For the text-containing cell, return its midpoint in (x, y) coordinate format. 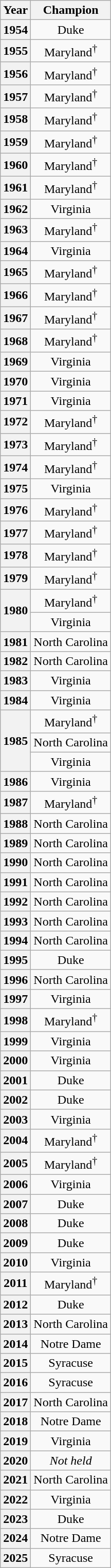
2008 (15, 1223)
1965 (15, 272)
2007 (15, 1204)
1986 (15, 781)
2002 (15, 1100)
Not held (71, 1460)
1987 (15, 803)
1962 (15, 209)
1990 (15, 863)
1961 (15, 187)
1979 (15, 578)
1984 (15, 700)
2022 (15, 1499)
2001 (15, 1080)
1993 (15, 921)
1996 (15, 979)
2000 (15, 1061)
2013 (15, 1324)
2018 (15, 1422)
1973 (15, 444)
1974 (15, 468)
2019 (15, 1441)
1968 (15, 341)
2009 (15, 1243)
2003 (15, 1119)
2025 (15, 1558)
Year (15, 10)
1960 (15, 165)
1978 (15, 556)
2005 (15, 1163)
1955 (15, 51)
2015 (15, 1363)
2012 (15, 1304)
1969 (15, 362)
1954 (15, 30)
1975 (15, 489)
1999 (15, 1041)
1956 (15, 74)
2004 (15, 1141)
1985 (15, 741)
1989 (15, 843)
1983 (15, 681)
2016 (15, 1383)
1982 (15, 661)
2017 (15, 1402)
1995 (15, 960)
1998 (15, 1021)
2023 (15, 1519)
1988 (15, 824)
1958 (15, 120)
1970 (15, 381)
Champion (71, 10)
1957 (15, 96)
1959 (15, 142)
1966 (15, 295)
2021 (15, 1480)
2011 (15, 1284)
1963 (15, 230)
1994 (15, 940)
1997 (15, 999)
2020 (15, 1460)
1980 (15, 611)
1972 (15, 422)
1967 (15, 318)
2024 (15, 1538)
1976 (15, 510)
2014 (15, 1344)
1964 (15, 251)
1977 (15, 532)
1991 (15, 882)
1971 (15, 401)
2010 (15, 1262)
1981 (15, 641)
2006 (15, 1185)
1992 (15, 901)
